From the cell containing the given text, extract its center point as [x, y] coordinate. 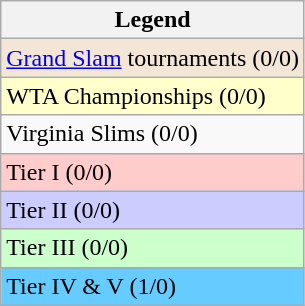
Virginia Slims (0/0) [153, 134]
Tier IV & V (1/0) [153, 286]
Tier II (0/0) [153, 210]
WTA Championships (0/0) [153, 96]
Legend [153, 20]
Tier I (0/0) [153, 172]
Tier III (0/0) [153, 248]
Grand Slam tournaments (0/0) [153, 58]
